Return (x, y) of the center of cell containing provided text 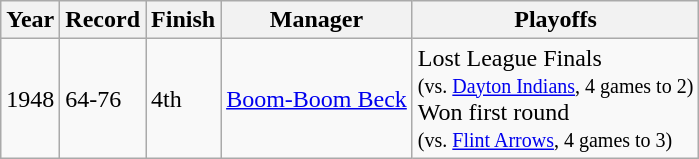
1948 (30, 98)
Record (103, 20)
Finish (184, 20)
4th (184, 98)
64-76 (103, 98)
Boom-Boom Beck (317, 98)
Year (30, 20)
Lost League Finals(vs. Dayton Indians, 4 games to 2)Won first round(vs. Flint Arrows, 4 games to 3) (555, 98)
Playoffs (555, 20)
Manager (317, 20)
